Search for the cell housing the specified text and yield its (X, Y) center coordinate. 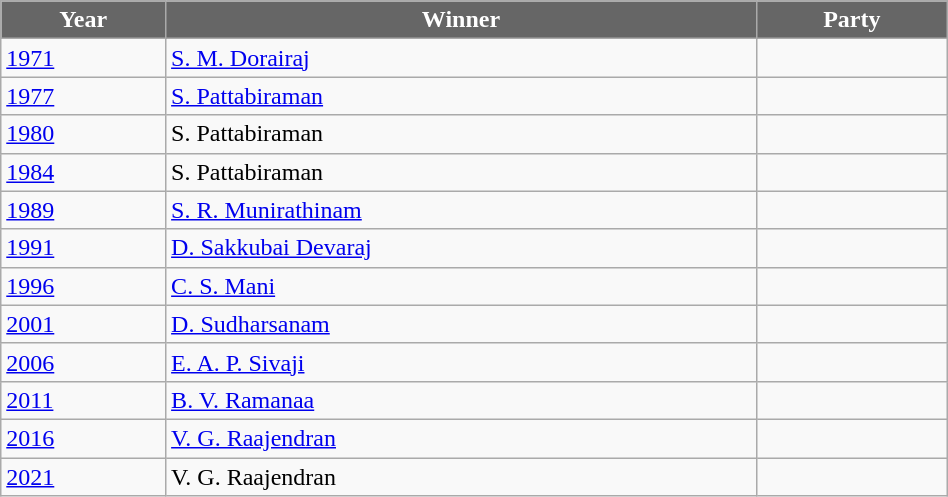
1989 (84, 210)
B. V. Ramanaa (462, 400)
C. S. Mani (462, 286)
S. M. Dorairaj (462, 58)
2011 (84, 400)
1977 (84, 96)
1980 (84, 134)
Party (852, 20)
S. R. Munirathinam (462, 210)
1991 (84, 248)
Year (84, 20)
2016 (84, 438)
Winner (462, 20)
1984 (84, 172)
2006 (84, 362)
D. Sudharsanam (462, 324)
1971 (84, 58)
E. A. P. Sivaji (462, 362)
2021 (84, 477)
1996 (84, 286)
2001 (84, 324)
D. Sakkubai Devaraj (462, 248)
